Return (X, Y) of the center of cell containing provided text 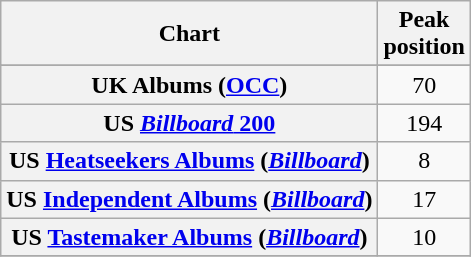
10 (424, 237)
US Billboard 200 (190, 123)
US Tastemaker Albums (Billboard) (190, 237)
17 (424, 199)
US Independent Albums (Billboard) (190, 199)
194 (424, 123)
Chart (190, 34)
UK Albums (OCC) (190, 85)
US Heatseekers Albums (Billboard) (190, 161)
8 (424, 161)
70 (424, 85)
Peakposition (424, 34)
